Return (X, Y) of the center of cell containing provided text 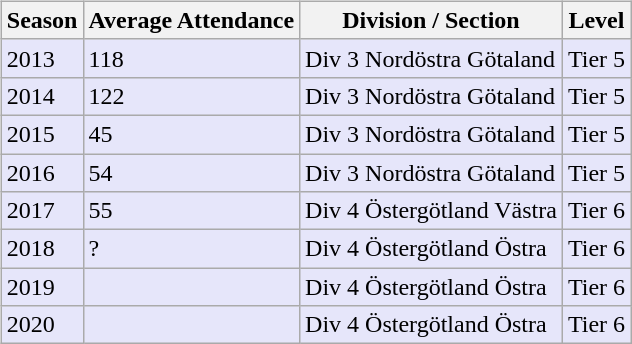
2016 (42, 173)
Season (42, 20)
2018 (42, 249)
2014 (42, 96)
Division / Section (432, 20)
118 (192, 58)
Level (596, 20)
2017 (42, 211)
2013 (42, 58)
2020 (42, 325)
? (192, 249)
2015 (42, 134)
55 (192, 211)
122 (192, 96)
2019 (42, 287)
45 (192, 134)
54 (192, 173)
Average Attendance (192, 20)
Div 4 Östergötland Västra (432, 211)
